Capture the cell that displays the provided text and extract its (x, y) central coordinate. 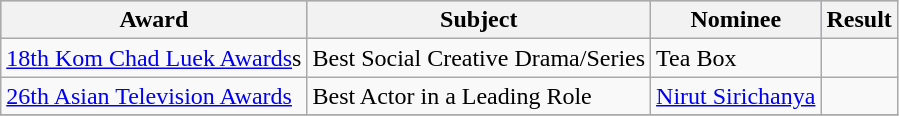
Best Social Creative Drama/Series (479, 58)
Subject (479, 20)
Award (154, 20)
18th Kom Chad Luek Awardss (154, 58)
Best Actor in a Leading Role (479, 96)
Result (859, 20)
Tea Box (736, 58)
Nirut Sirichanya (736, 96)
26th Asian Television Awards (154, 96)
Nominee (736, 20)
